Locate the cell with the specified text and output its (X, Y) center coordinate. 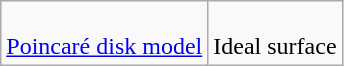
Ideal surface (275, 34)
Poincaré disk model (104, 34)
